Detect which cell encompasses the target text, then output its [x, y] center coordinate. 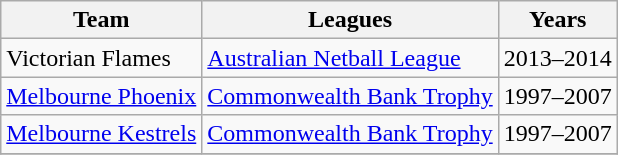
Years [558, 20]
Melbourne Kestrels [102, 134]
Australian Netball League [350, 58]
Team [102, 20]
Melbourne Phoenix [102, 96]
Victorian Flames [102, 58]
Leagues [350, 20]
2013–2014 [558, 58]
